Identify which cell holds the provided text, then report its [X, Y] central coordinate. 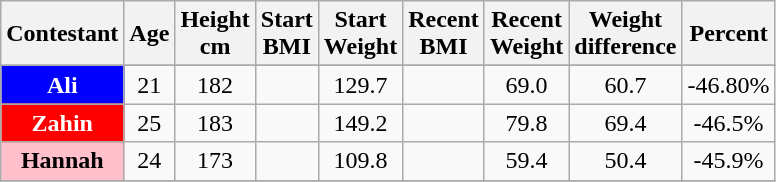
69.0 [526, 85]
109.8 [360, 161]
StartBMI [286, 34]
59.4 [526, 161]
182 [215, 85]
-46.5% [728, 123]
-45.9% [728, 161]
Zahin [62, 123]
50.4 [626, 161]
RecentBMI [444, 34]
Percent [728, 34]
25 [150, 123]
24 [150, 161]
Age [150, 34]
183 [215, 123]
149.2 [360, 123]
Ali [62, 85]
60.7 [626, 85]
79.8 [526, 123]
RecentWeight [526, 34]
StartWeight [360, 34]
173 [215, 161]
Hannah [62, 161]
129.7 [360, 85]
Weightdifference [626, 34]
Contestant [62, 34]
21 [150, 85]
69.4 [626, 123]
-46.80% [728, 85]
Heightcm [215, 34]
